Detect which cell encompasses the target text, then output its (x, y) center coordinate. 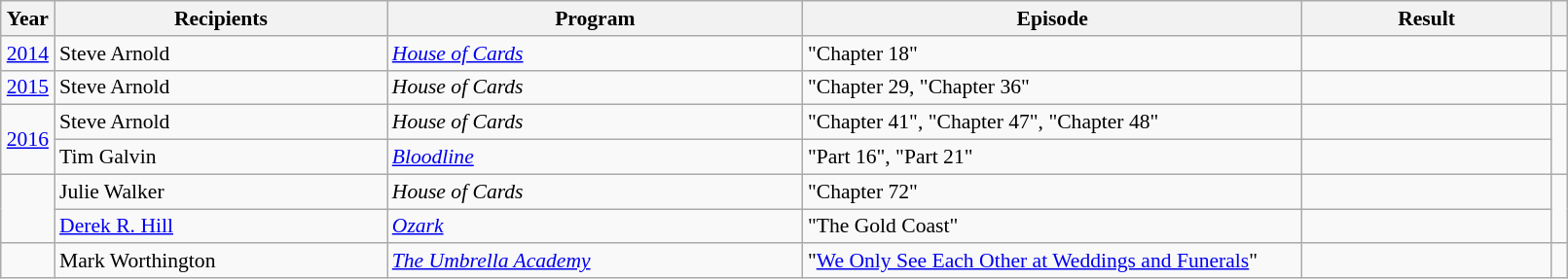
Year (27, 18)
The Umbrella Academy (596, 262)
Recipients (221, 18)
"The Gold Coast" (1053, 227)
Bloodline (596, 157)
2014 (27, 53)
Result (1426, 18)
Derek R. Hill (221, 227)
Ozark (596, 227)
Program (596, 18)
"Chapter 18" (1053, 53)
Julie Walker (221, 192)
"Chapter 29, "Chapter 36" (1053, 87)
"Part 16", "Part 21" (1053, 157)
Mark Worthington (221, 262)
2016 (27, 140)
"Chapter 41", "Chapter 47", "Chapter 48" (1053, 122)
"We Only See Each Other at Weddings and Funerals" (1053, 262)
"Chapter 72" (1053, 192)
Episode (1053, 18)
2015 (27, 87)
Tim Galvin (221, 157)
